Extract the [x, y] coordinate from the center of the cell holding the provided text.  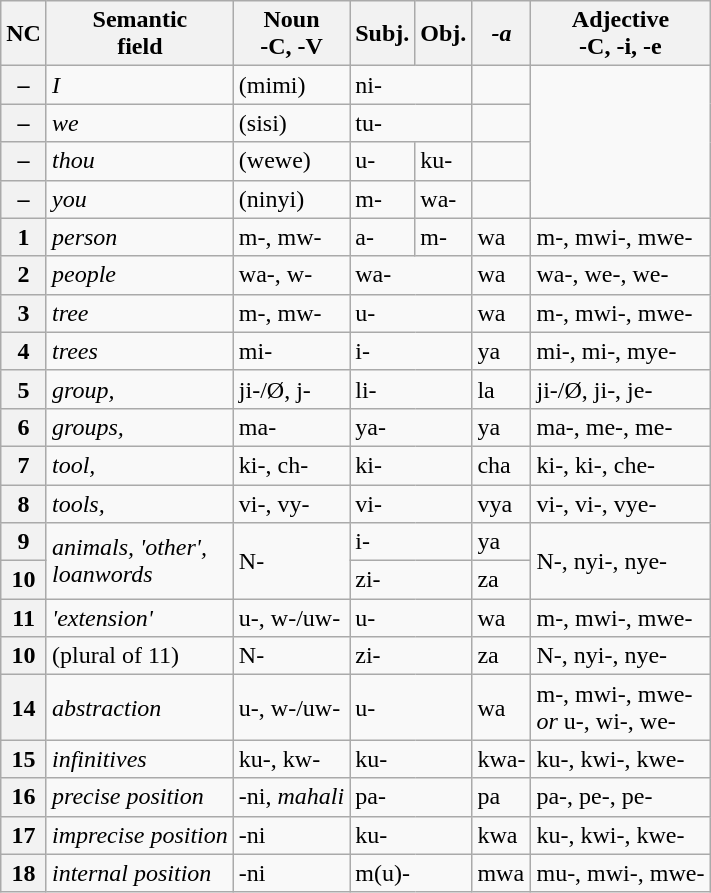
ma-, me-, me- [620, 427]
la [502, 389]
ni- [411, 85]
2 [24, 275]
cha [502, 465]
5 [24, 389]
mu-, mwi-, mwe- [620, 873]
thou [140, 161]
m(u)- [411, 873]
ma- [291, 427]
abstraction [140, 708]
Semanticfield [140, 34]
3 [24, 313]
17 [24, 835]
18 [24, 873]
11 [24, 618]
(mimi) [291, 85]
ji-/Ø, j- [291, 389]
pa [502, 797]
ki-, ch- [291, 465]
14 [24, 708]
ya- [411, 427]
internal position [140, 873]
7 [24, 465]
-a [502, 34]
m-, mwi-, mwe- or u-, wi-, we- [620, 708]
mi- [291, 351]
Obj. [444, 34]
tu- [411, 123]
tool, [140, 465]
trees [140, 351]
li- [411, 389]
precise position [140, 797]
vi-, vy- [291, 503]
we [140, 123]
Subj. [382, 34]
Noun-C, -V [291, 34]
a- [382, 237]
pa- [411, 797]
animals, 'other', loanwords [140, 561]
6 [24, 427]
-ni, mahali [291, 797]
groups, [140, 427]
15 [24, 759]
16 [24, 797]
tools, [140, 503]
group, [140, 389]
I [140, 85]
vya [502, 503]
(plural of 11) [140, 656]
infinitives [140, 759]
kwa [502, 835]
ki-, ki-, che- [620, 465]
9 [24, 542]
ki- [411, 465]
'extension' [140, 618]
people [140, 275]
tree [140, 313]
NC [24, 34]
8 [24, 503]
vi- [411, 503]
vi-, vi-, vye- [620, 503]
1 [24, 237]
ji-/Ø, ji-, je- [620, 389]
mi-, mi-, mye- [620, 351]
person [140, 237]
you [140, 199]
pa-, pe-, pe- [620, 797]
wa-, w- [291, 275]
(sisi) [291, 123]
4 [24, 351]
Adjective-C, -i, -e [620, 34]
imprecise position [140, 835]
(wewe) [291, 161]
wa-, we-, we- [620, 275]
ku-, kw- [291, 759]
mwa [502, 873]
kwa- [502, 759]
(ninyi) [291, 199]
